Scan for the cell matching the given text and deliver its [X, Y] coordinate at center. 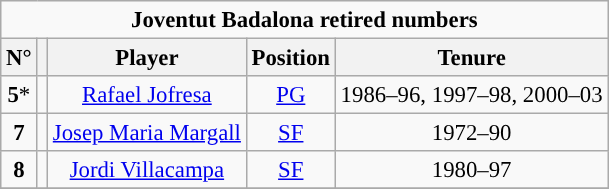
1972–90 [472, 133]
Joventut Badalona retired numbers [304, 20]
8 [19, 170]
Player [148, 58]
N° [19, 58]
Josep Maria Margall [148, 133]
Position [290, 58]
7 [19, 133]
Tenure [472, 58]
1986–96, 1997–98, 2000–03 [472, 95]
1980–97 [472, 170]
PG [290, 95]
Jordi Villacampa [148, 170]
Rafael Jofresa [148, 95]
5* [19, 95]
